Output the (x, y) coordinate of the center of the cell containing the given text.  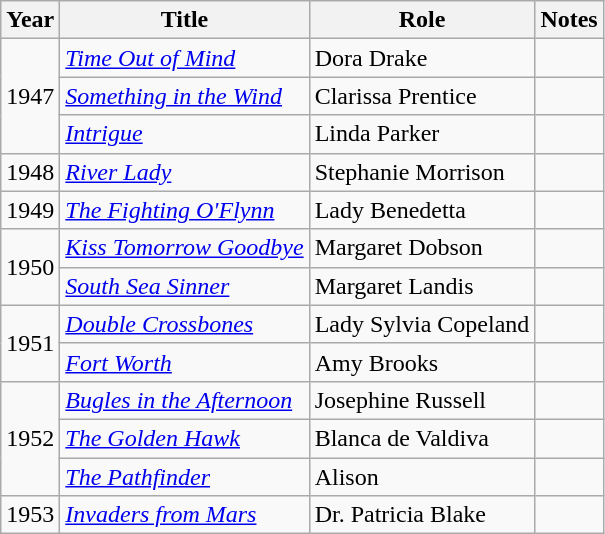
Blanca de Valdiva (422, 438)
The Pathfinder (184, 477)
Intrigue (184, 134)
1949 (30, 210)
Stephanie Morrison (422, 172)
1952 (30, 438)
Margaret Landis (422, 286)
South Sea Sinner (184, 286)
Double Crossbones (184, 324)
Lady Benedetta (422, 210)
The Fighting O'Flynn (184, 210)
Time Out of Mind (184, 58)
1947 (30, 96)
Role (422, 20)
1948 (30, 172)
Dora Drake (422, 58)
Notes (569, 20)
Josephine Russell (422, 400)
1950 (30, 267)
Invaders from Mars (184, 515)
Fort Worth (184, 362)
1953 (30, 515)
Dr. Patricia Blake (422, 515)
Alison (422, 477)
Lady Sylvia Copeland (422, 324)
Margaret Dobson (422, 248)
Something in the Wind (184, 96)
Linda Parker (422, 134)
Title (184, 20)
Year (30, 20)
Bugles in the Afternoon (184, 400)
River Lady (184, 172)
Kiss Tomorrow Goodbye (184, 248)
Clarissa Prentice (422, 96)
1951 (30, 343)
The Golden Hawk (184, 438)
Amy Brooks (422, 362)
